Determine the (x, y) coordinate at the center of the cell enclosing the given text.  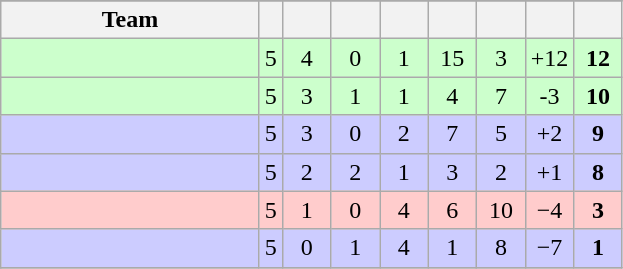
-3 (550, 96)
15 (452, 58)
+12 (550, 58)
+2 (550, 134)
12 (598, 58)
+1 (550, 172)
6 (452, 210)
−4 (550, 210)
−7 (550, 248)
Team (130, 20)
9 (598, 134)
